Pinpoint the cell where the given text exists, returning its [X, Y] midpoint coordinate. 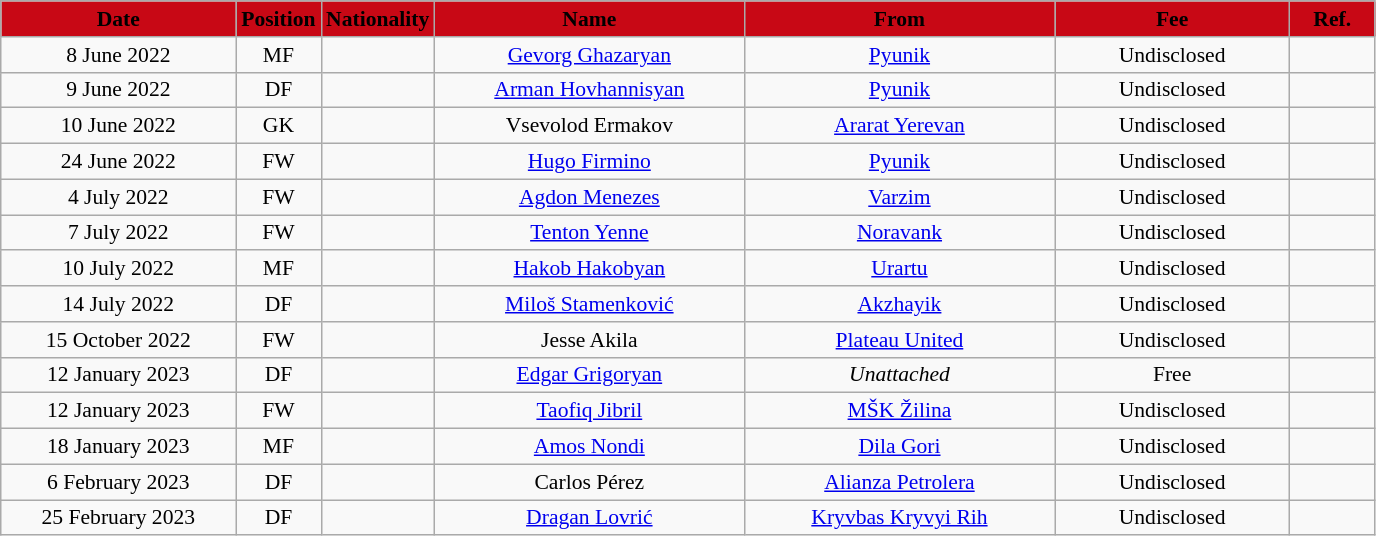
Miloš Stamenković [589, 304]
24 June 2022 [118, 162]
Tenton Yenne [589, 233]
From [899, 19]
Position [278, 19]
Free [1172, 375]
Nationality [378, 19]
Kryvbas Kryvyi Rih [899, 518]
Unattached [899, 375]
14 July 2022 [118, 304]
25 February 2023 [118, 518]
Carlos Pérez [589, 482]
4 July 2022 [118, 197]
7 July 2022 [118, 233]
Agdon Menezes [589, 197]
Taofiq Jibril [589, 411]
Plateau United [899, 340]
Vsevolod Ermakov [589, 126]
Alianza Petrolera [899, 482]
Urartu [899, 269]
Hakob Hakobyan [589, 269]
Hugo Firmino [589, 162]
MŠK Žilina [899, 411]
10 July 2022 [118, 269]
GK [278, 126]
18 January 2023 [118, 447]
10 June 2022 [118, 126]
Edgar Grigoryan [589, 375]
9 June 2022 [118, 90]
Jesse Akila [589, 340]
Amos Nondi [589, 447]
8 June 2022 [118, 55]
15 October 2022 [118, 340]
6 February 2023 [118, 482]
Dila Gori [899, 447]
Arman Hovhannisyan [589, 90]
Dragan Lovrić [589, 518]
Fee [1172, 19]
Ararat Yerevan [899, 126]
Name [589, 19]
Gevorg Ghazaryan [589, 55]
Date [118, 19]
Akzhayik [899, 304]
Ref. [1332, 19]
Varzim [899, 197]
Noravank [899, 233]
